Identify which cell holds the provided text, then report its (X, Y) central coordinate. 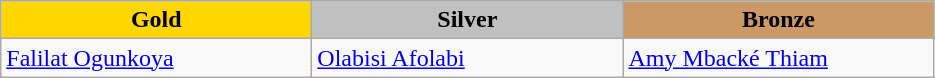
Olabisi Afolabi (468, 58)
Amy Mbacké Thiam (778, 58)
Gold (156, 20)
Falilat Ogunkoya (156, 58)
Bronze (778, 20)
Silver (468, 20)
